Detect which cell encompasses the target text, then output its (X, Y) center coordinate. 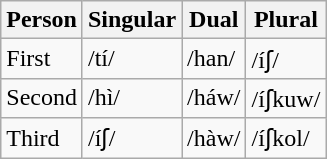
/han/ (214, 59)
/tí/ (132, 59)
/hàw/ (214, 138)
Person (42, 20)
Second (42, 98)
Dual (214, 20)
/hì/ (132, 98)
/íʃkol/ (286, 138)
/háw/ (214, 98)
Singular (132, 20)
/íʃkuw/ (286, 98)
Plural (286, 20)
Third (42, 138)
First (42, 59)
